Search for the cell housing the specified text and yield its (x, y) center coordinate. 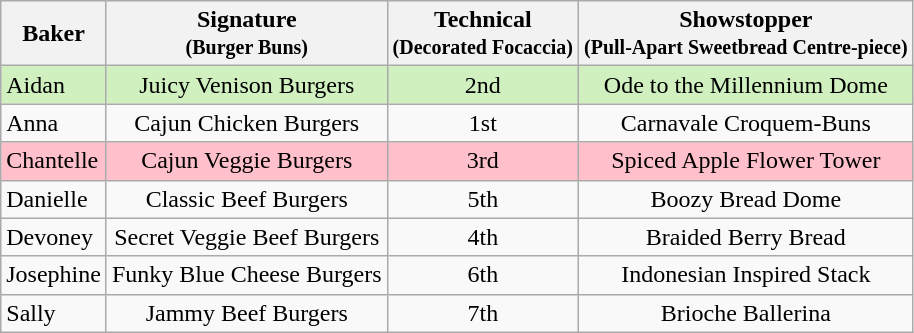
3rd (482, 161)
Indonesian Inspired Stack (746, 275)
7th (482, 313)
Signature(Burger Buns) (246, 34)
Brioche Ballerina (746, 313)
Sally (54, 313)
Jammy Beef Burgers (246, 313)
6th (482, 275)
Ode to the Millennium Dome (746, 85)
Aidan (54, 85)
Showstopper(Pull-Apart Sweetbread Centre-piece) (746, 34)
Juicy Venison Burgers (246, 85)
Chantelle (54, 161)
Anna (54, 123)
1st (482, 123)
Technical(Decorated Focaccia) (482, 34)
Funky Blue Cheese Burgers (246, 275)
Braided Berry Bread (746, 237)
Danielle (54, 199)
Baker (54, 34)
Carnavale Croquem-Buns (746, 123)
Devoney (54, 237)
5th (482, 199)
Secret Veggie Beef Burgers (246, 237)
Cajun Chicken Burgers (246, 123)
Spiced Apple Flower Tower (746, 161)
Josephine (54, 275)
4th (482, 237)
Cajun Veggie Burgers (246, 161)
Classic Beef Burgers (246, 199)
2nd (482, 85)
Boozy Bread Dome (746, 199)
